Detect which cell encompasses the target text, then output its (X, Y) center coordinate. 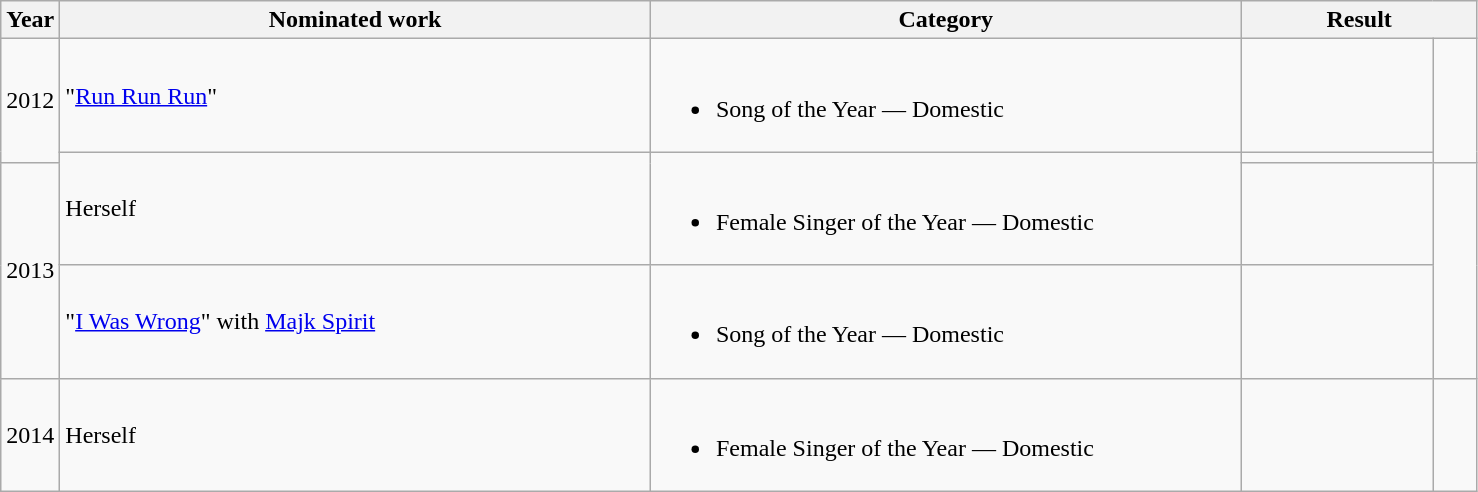
Category (946, 20)
"I Was Wrong" with Majk Spirit (356, 322)
2014 (30, 434)
Nominated work (356, 20)
Year (30, 20)
"Run Run Run" (356, 96)
2013 (30, 270)
Result (1359, 20)
2012 (30, 101)
